Find where the given text appears and provide that cell's center as [X, Y] coordinate. 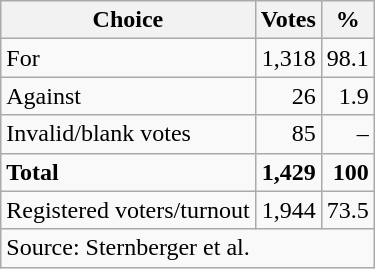
1,944 [288, 210]
Total [128, 172]
Votes [288, 20]
98.1 [348, 58]
– [348, 134]
100 [348, 172]
1.9 [348, 96]
Choice [128, 20]
73.5 [348, 210]
1,318 [288, 58]
For [128, 58]
85 [288, 134]
Invalid/blank votes [128, 134]
26 [288, 96]
Against [128, 96]
Registered voters/turnout [128, 210]
1,429 [288, 172]
Source: Sternberger et al. [188, 248]
% [348, 20]
